Extract the [x, y] coordinate from the center of the cell holding the provided text.  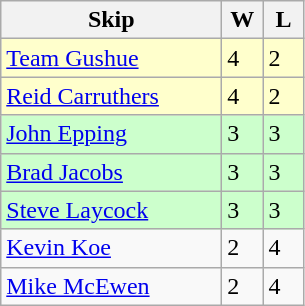
Mike McEwen [112, 286]
Brad Jacobs [112, 172]
W [242, 20]
Team Gushue [112, 58]
Kevin Koe [112, 248]
L [284, 20]
Reid Carruthers [112, 96]
Steve Laycock [112, 210]
Skip [112, 20]
John Epping [112, 134]
